Detect which cell encompasses the target text, then output its (x, y) center coordinate. 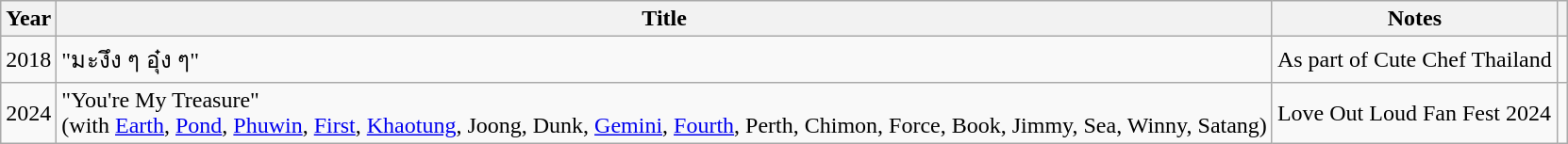
"มะงึง ๆ อุ๋ง ๆ" (664, 60)
Year (28, 19)
Love Out Loud Fan Fest 2024 (1414, 113)
"You're My Treasure"(with Earth, Pond, Phuwin, First, Khaotung, Joong, Dunk, Gemini, Fourth, Perth, Chimon, Force, Book, Jimmy, Sea, Winny, Satang) (664, 113)
Notes (1414, 19)
2024 (28, 113)
2018 (28, 60)
As part of Cute Chef Thailand (1414, 60)
Title (664, 19)
